Locate the cell with the specified text and output its [x, y] center coordinate. 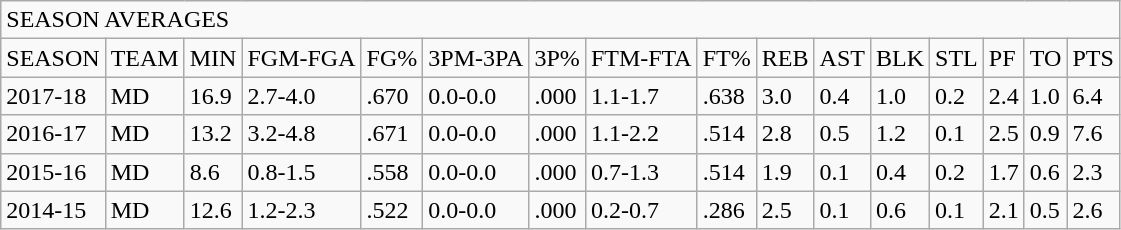
.286 [726, 210]
TO [1046, 58]
.638 [726, 96]
0.8-1.5 [302, 172]
2015-16 [53, 172]
2.3 [1093, 172]
2.7-4.0 [302, 96]
3PM-3PA [476, 58]
2.1 [1004, 210]
.558 [392, 172]
SEASON [53, 58]
13.2 [213, 134]
1.2-2.3 [302, 210]
7.6 [1093, 134]
1.7 [1004, 172]
0.2-0.7 [641, 210]
PF [1004, 58]
FGM-FGA [302, 58]
2.8 [785, 134]
1.9 [785, 172]
BLK [900, 58]
0.7-1.3 [641, 172]
2.6 [1093, 210]
AST [842, 58]
8.6 [213, 172]
TEAM [144, 58]
3.0 [785, 96]
2.4 [1004, 96]
.670 [392, 96]
1.2 [900, 134]
.671 [392, 134]
MIN [213, 58]
2017-18 [53, 96]
16.9 [213, 96]
FG% [392, 58]
6.4 [1093, 96]
3.2-4.8 [302, 134]
FT% [726, 58]
STL [957, 58]
FTM-FTA [641, 58]
1.1-2.2 [641, 134]
2016-17 [53, 134]
12.6 [213, 210]
3P% [557, 58]
.522 [392, 210]
SEASON AVERAGES [560, 20]
1.1-1.7 [641, 96]
PTS [1093, 58]
0.9 [1046, 134]
2014-15 [53, 210]
REB [785, 58]
